Identify which cell holds the provided text, then report its (X, Y) central coordinate. 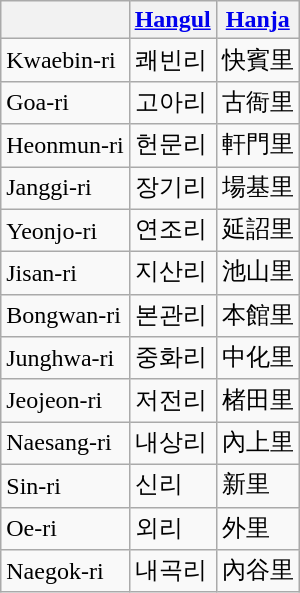
快賓里 (258, 60)
Bongwan-ri (65, 316)
Goa-ri (65, 102)
Hangul (172, 20)
Hanja (258, 20)
楮田里 (258, 400)
延詔里 (258, 230)
헌문리 (172, 146)
본관리 (172, 316)
內上里 (258, 444)
Jeojeon-ri (65, 400)
내곡리 (172, 572)
Naesang-ri (65, 444)
軒門里 (258, 146)
Heonmun-ri (65, 146)
Yeonjo-ri (65, 230)
고아리 (172, 102)
本館里 (258, 316)
外里 (258, 528)
Jisan-ri (65, 274)
장기리 (172, 188)
Naegok-ri (65, 572)
池山里 (258, 274)
연조리 (172, 230)
내상리 (172, 444)
신리 (172, 486)
저전리 (172, 400)
쾌빈리 (172, 60)
Kwaebin-ri (65, 60)
場基里 (258, 188)
內谷里 (258, 572)
中化里 (258, 358)
외리 (172, 528)
古衙里 (258, 102)
Junghwa-ri (65, 358)
중화리 (172, 358)
Oe-ri (65, 528)
지산리 (172, 274)
Janggi-ri (65, 188)
Sin-ri (65, 486)
新里 (258, 486)
